Output the [X, Y] coordinate of the center of the cell containing the given text.  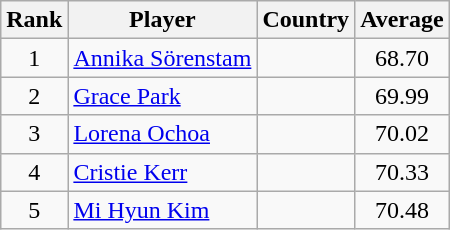
4 [34, 172]
1 [34, 58]
69.99 [402, 96]
2 [34, 96]
70.02 [402, 134]
3 [34, 134]
Annika Sörenstam [162, 58]
Player [162, 20]
5 [34, 210]
Lorena Ochoa [162, 134]
Grace Park [162, 96]
68.70 [402, 58]
Mi Hyun Kim [162, 210]
Rank [34, 20]
Cristie Kerr [162, 172]
Average [402, 20]
70.48 [402, 210]
70.33 [402, 172]
Country [306, 20]
